Pinpoint the cell where the given text exists, returning its [x, y] midpoint coordinate. 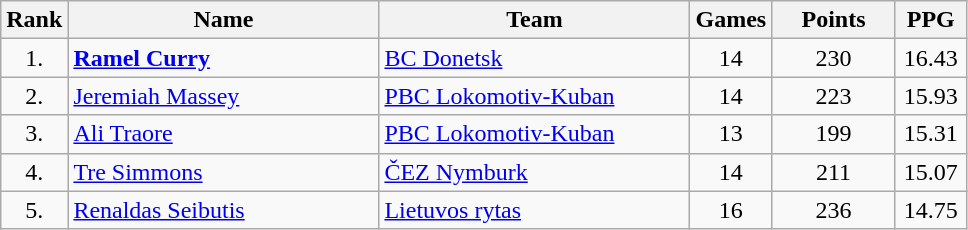
Jeremiah Massey [224, 96]
199 [834, 134]
Rank [34, 20]
2. [34, 96]
Tre Simmons [224, 172]
4. [34, 172]
BC Donetsk [534, 58]
3. [34, 134]
5. [34, 210]
230 [834, 58]
16.43 [930, 58]
Ramel Curry [224, 58]
15.31 [930, 134]
16 [731, 210]
Name [224, 20]
Team [534, 20]
Renaldas Seibutis [224, 210]
Ali Traore [224, 134]
14.75 [930, 210]
Lietuvos rytas [534, 210]
236 [834, 210]
Points [834, 20]
223 [834, 96]
Games [731, 20]
13 [731, 134]
15.93 [930, 96]
211 [834, 172]
1. [34, 58]
PPG [930, 20]
15.07 [930, 172]
ČEZ Nymburk [534, 172]
